Pinpoint the cell where the given text exists, returning its [x, y] midpoint coordinate. 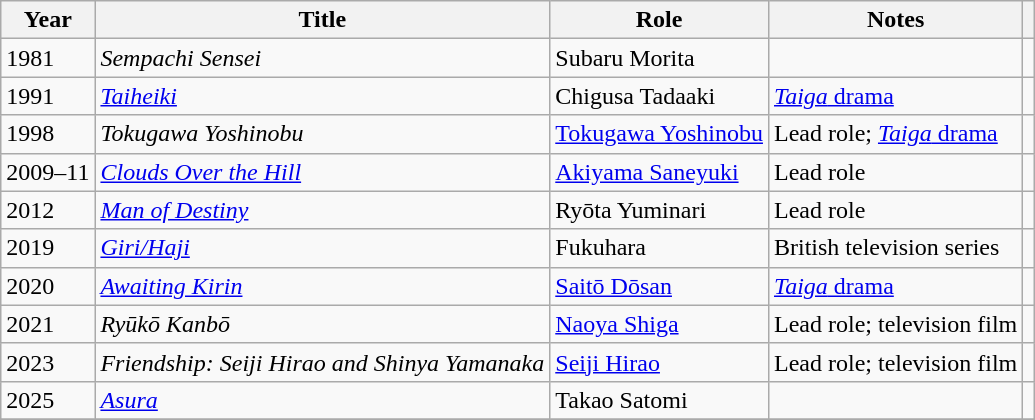
2019 [48, 248]
British television series [895, 248]
1991 [48, 96]
Lead role; Taiga drama [895, 134]
Sempachi Sensei [322, 58]
Title [322, 20]
2009–11 [48, 172]
Taiheiki [322, 96]
Role [660, 20]
2025 [48, 400]
1998 [48, 134]
2012 [48, 210]
Saitō Dōsan [660, 286]
Notes [895, 20]
Giri/Haji [322, 248]
2023 [48, 362]
Year [48, 20]
Friendship: Seiji Hirao and Shinya Yamanaka [322, 362]
Clouds Over the Hill [322, 172]
2021 [48, 324]
Chigusa Tadaaki [660, 96]
Awaiting Kirin [322, 286]
2020 [48, 286]
1981 [48, 58]
Subaru Morita [660, 58]
Seiji Hirao [660, 362]
Ryōta Yuminari [660, 210]
Naoya Shiga [660, 324]
Man of Destiny [322, 210]
Asura [322, 400]
Ryūkō Kanbō [322, 324]
Takao Satomi [660, 400]
Akiyama Saneyuki [660, 172]
Fukuhara [660, 248]
